Capture the cell that displays the provided text and extract its (X, Y) central coordinate. 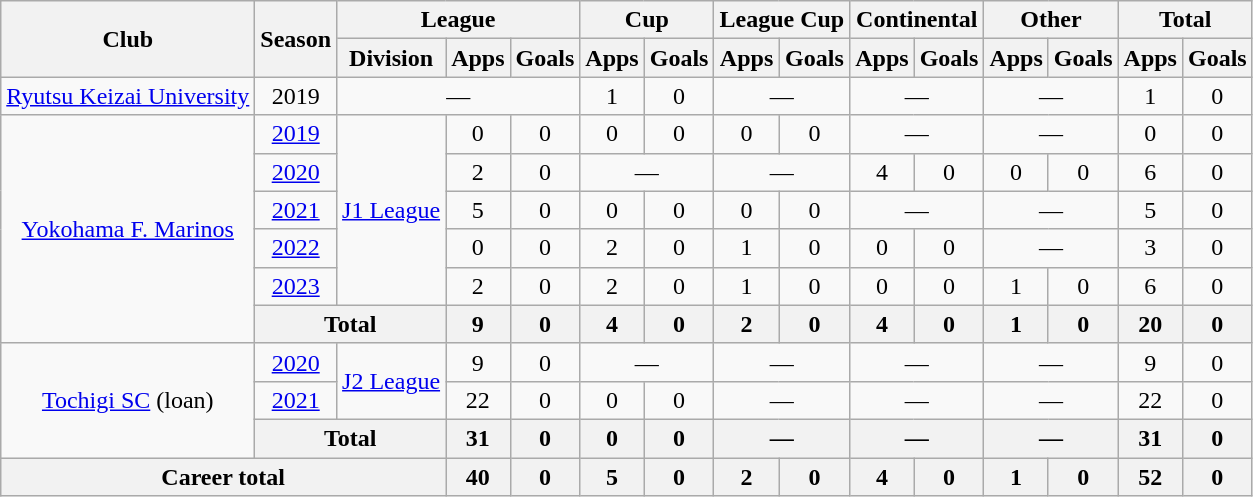
52 (1150, 477)
2023 (296, 286)
J1 League (392, 210)
Yokohama F. Marinos (128, 229)
20 (1150, 324)
Career total (224, 477)
3 (1150, 248)
Continental (917, 20)
League (458, 20)
Season (296, 39)
Division (392, 58)
Cup (647, 20)
J2 League (392, 381)
Club (128, 39)
2022 (296, 248)
40 (478, 477)
Ryutsu Keizai University (128, 96)
Other (1051, 20)
League Cup (782, 20)
Tochigi SC (loan) (128, 400)
